From the cell containing the given text, extract its center point as (x, y) coordinate. 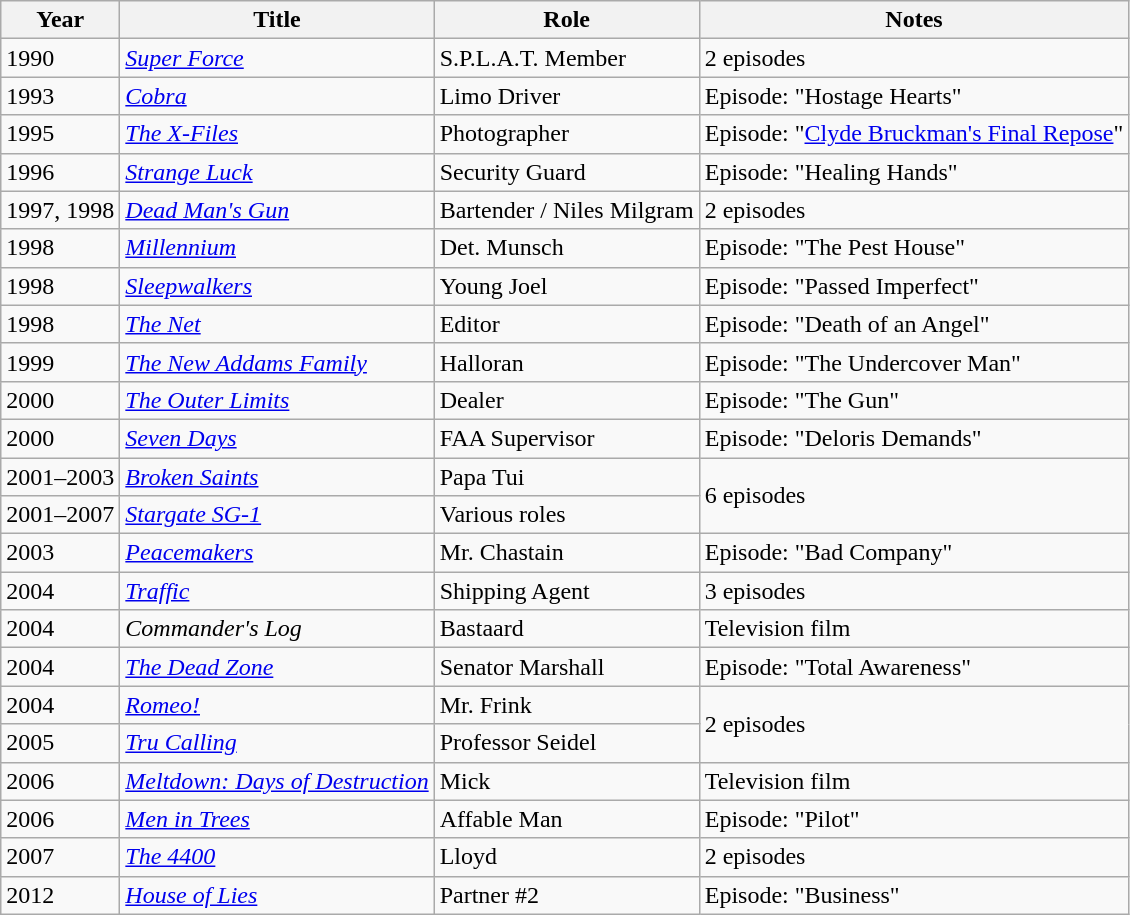
The 4400 (277, 857)
Dead Man's Gun (277, 210)
Mr. Frink (566, 705)
2001–2007 (60, 515)
Episode: "Healing Hands" (914, 172)
The Outer Limits (277, 400)
Episode: "Hostage Hearts" (914, 96)
House of Lies (277, 895)
Strange Luck (277, 172)
Episode: "Passed Imperfect" (914, 286)
Dealer (566, 400)
1997, 1998 (60, 210)
Various roles (566, 515)
Editor (566, 324)
Notes (914, 20)
2007 (60, 857)
2012 (60, 895)
Peacemakers (277, 553)
Episode: "Pilot" (914, 819)
Traffic (277, 591)
Role (566, 20)
Photographer (566, 134)
Stargate SG-1 (277, 515)
Shipping Agent (566, 591)
Meltdown: Days of Destruction (277, 781)
The Dead Zone (277, 667)
Year (60, 20)
S.P.L.A.T. Member (566, 58)
Security Guard (566, 172)
Super Force (277, 58)
1995 (60, 134)
1996 (60, 172)
Limo Driver (566, 96)
Episode: "Deloris Demands" (914, 438)
Romeo! (277, 705)
Cobra (277, 96)
Sleepwalkers (277, 286)
Episode: "The Undercover Man" (914, 362)
Episode: "Death of an Angel" (914, 324)
Young Joel (566, 286)
1993 (60, 96)
Senator Marshall (566, 667)
Mr. Chastain (566, 553)
Episode: "Bad Company" (914, 553)
Episode: "Clyde Bruckman's Final Repose" (914, 134)
Men in Trees (277, 819)
Bartender / Niles Milgram (566, 210)
Lloyd (566, 857)
6 episodes (914, 496)
Broken Saints (277, 477)
Affable Man (566, 819)
Millennium (277, 248)
Commander's Log (277, 629)
1990 (60, 58)
Seven Days (277, 438)
Halloran (566, 362)
1999 (60, 362)
Tru Calling (277, 743)
Title (277, 20)
Episode: "Total Awareness" (914, 667)
2001–2003 (60, 477)
Det. Munsch (566, 248)
2005 (60, 743)
Episode: "The Gun" (914, 400)
3 episodes (914, 591)
Papa Tui (566, 477)
FAA Supervisor (566, 438)
Partner #2 (566, 895)
The New Addams Family (277, 362)
Professor Seidel (566, 743)
Mick (566, 781)
Episode: "The Pest House" (914, 248)
The Net (277, 324)
Episode: "Business" (914, 895)
2003 (60, 553)
Bastaard (566, 629)
The X-Files (277, 134)
